Pinpoint the cell where the given text exists, returning its (X, Y) midpoint coordinate. 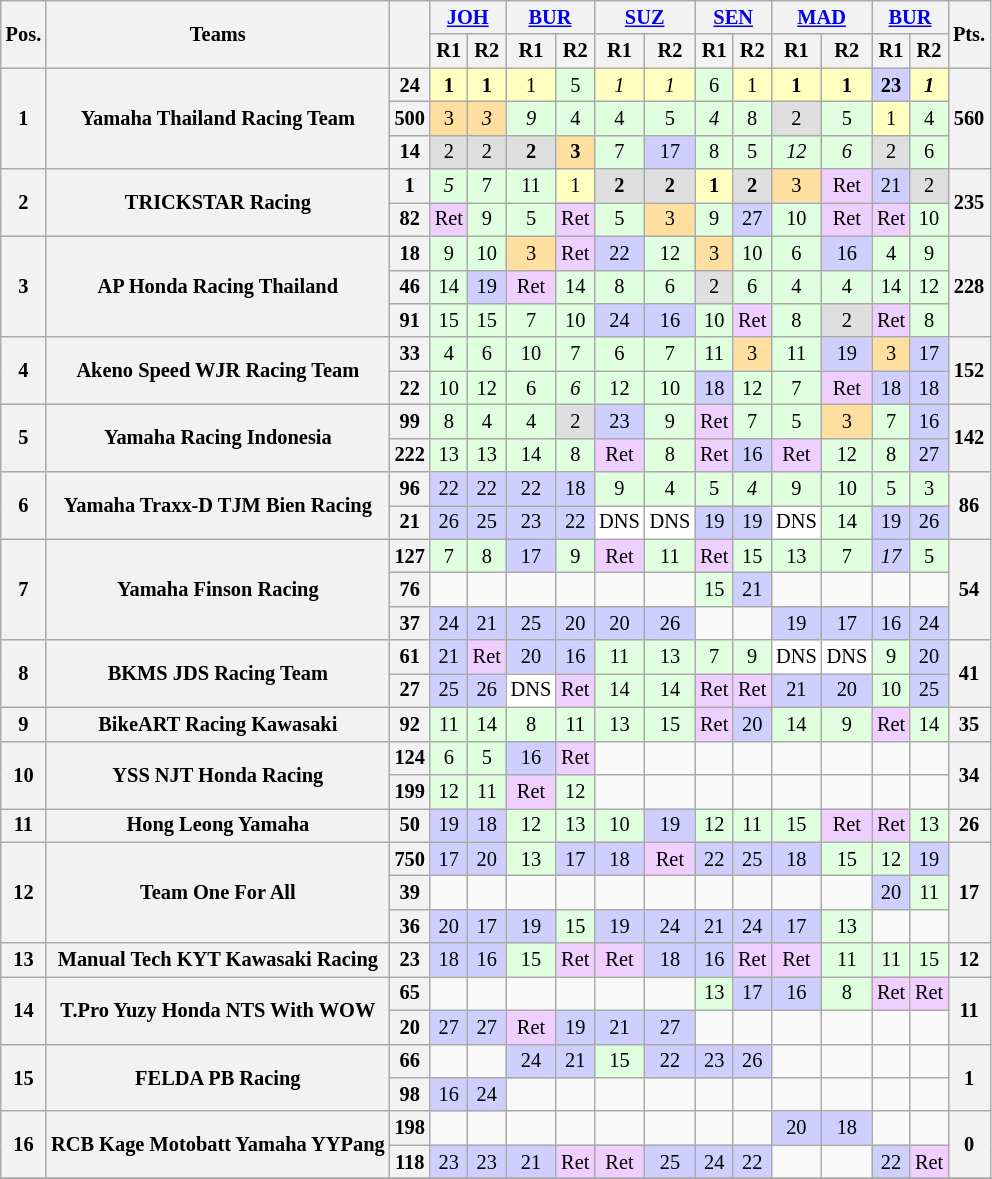
JOH (468, 17)
124 (410, 758)
33 (410, 354)
RCB Kage Motobatt Yamaha YYPang (218, 1144)
YSS NJT Honda Racing (218, 774)
SEN (733, 17)
39 (410, 892)
Yamaha Traxx-D TJM Bien Racing (218, 506)
127 (410, 556)
0 (969, 1144)
118 (410, 1162)
222 (410, 455)
96 (410, 489)
FELDA PB Racing (218, 1078)
Team One For All (218, 892)
66 (410, 1061)
86 (969, 506)
92 (410, 724)
34 (969, 774)
AP Honda Racing Thailand (218, 286)
750 (410, 859)
142 (969, 438)
Akeno Speed WJR Racing Team (218, 370)
Yamaha Finson Racing (218, 590)
500 (410, 118)
Pos. (24, 34)
61 (410, 657)
91 (410, 320)
SUZ (644, 17)
199 (410, 791)
Yamaha Racing Indonesia (218, 438)
BKMS JDS Racing Team (218, 674)
228 (969, 286)
Hong Leong Yamaha (218, 825)
82 (410, 219)
560 (969, 118)
BikeART Racing Kawasaki (218, 724)
35 (969, 724)
Teams (218, 34)
T.Pro Yuzy Honda NTS With WOW (218, 1010)
76 (410, 589)
198 (410, 1128)
235 (969, 202)
98 (410, 1094)
Pts. (969, 34)
54 (969, 590)
TRICKSTAR Racing (218, 202)
36 (410, 926)
41 (969, 674)
Manual Tech KYT Kawasaki Racing (218, 960)
MAD (822, 17)
65 (410, 993)
50 (410, 825)
152 (969, 370)
Yamaha Thailand Racing Team (218, 118)
99 (410, 421)
46 (410, 287)
37 (410, 623)
